Return the (X, Y) coordinate for the center point of the cell that contains the specified text.  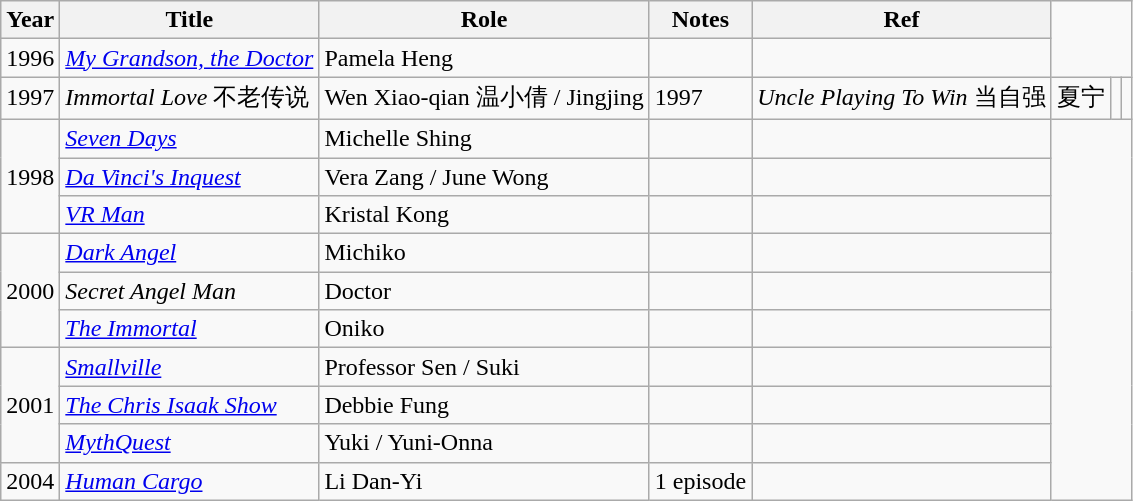
Pamela Heng (484, 58)
Da Vinci's Inquest (190, 177)
Professor Sen / Suki (484, 367)
Oniko (484, 329)
Michelle Shing (484, 138)
Vera Zang / June Wong (484, 177)
Ref (902, 20)
The Immortal (190, 329)
Role (484, 20)
Title (190, 20)
2004 (30, 481)
Human Cargo (190, 481)
VR Man (190, 215)
Dark Angel (190, 253)
Smallville (190, 367)
夏宁 (1080, 98)
2000 (30, 291)
Secret Angel Man (190, 291)
MythQuest (190, 443)
Uncle Playing To Win 当自强 (902, 98)
1996 (30, 58)
Michiko (484, 253)
Kristal Kong (484, 215)
Notes (700, 20)
2001 (30, 405)
Debbie Fung (484, 405)
Year (30, 20)
Seven Days (190, 138)
Doctor (484, 291)
Immortal Love 不老传说 (190, 98)
The Chris Isaak Show (190, 405)
My Grandson, the Doctor (190, 58)
1998 (30, 176)
Wen Xiao-qian 温小倩 / Jingjing (484, 98)
1 episode (700, 481)
Yuki / Yuni-Onna (484, 443)
Li Dan-Yi (484, 481)
